Extract the [X, Y] coordinate from the center of the cell holding the provided text.  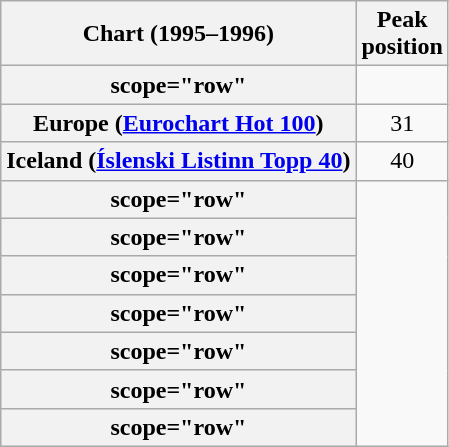
Peakposition [402, 34]
40 [402, 161]
Iceland (Íslenski Listinn Topp 40) [178, 161]
Chart (1995–1996) [178, 34]
31 [402, 123]
Europe (Eurochart Hot 100) [178, 123]
